Output the (X, Y) coordinate of the center of the cell containing the given text.  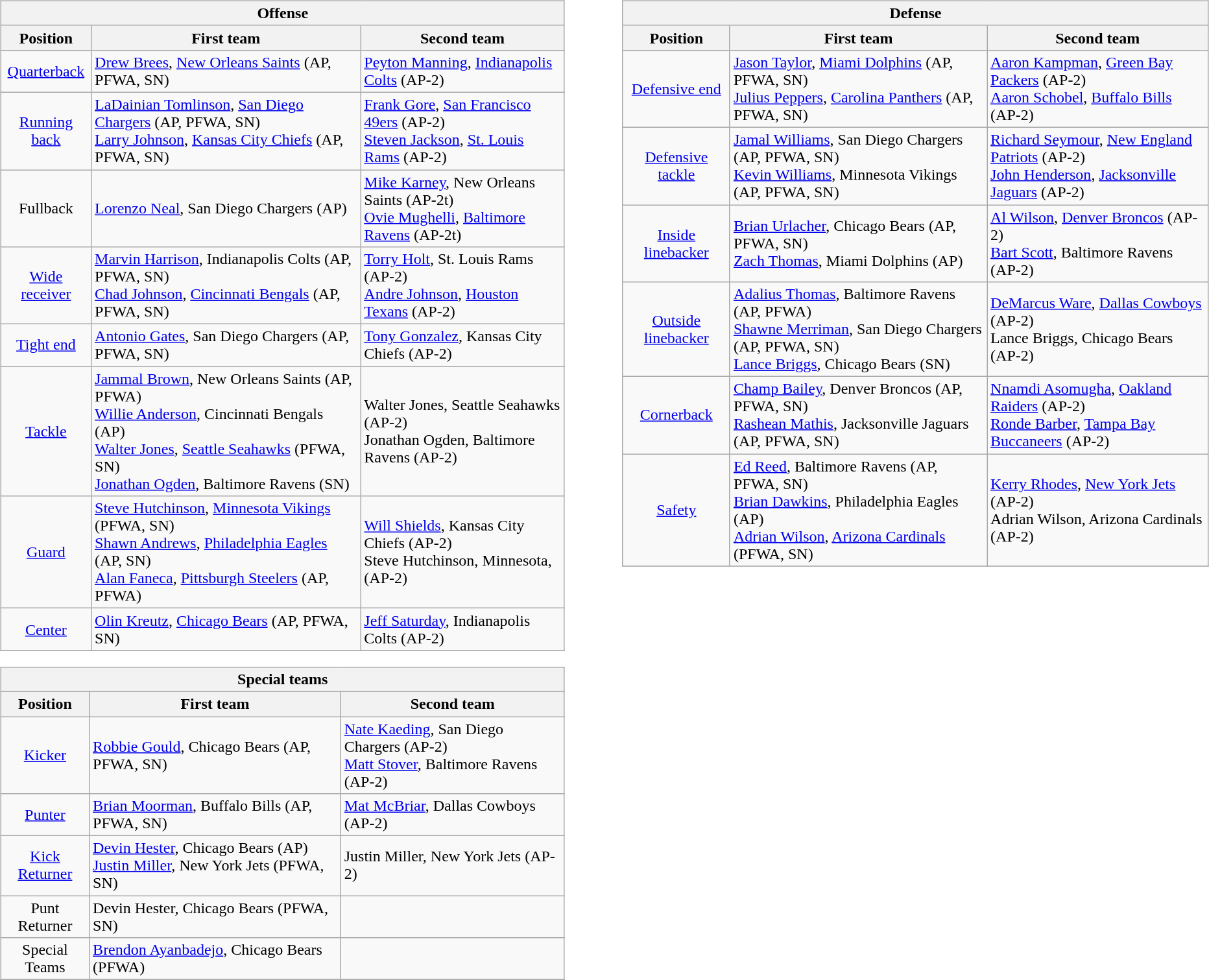
Inside linebacker (676, 244)
Nnamdi Asomugha, Oakland Raiders (AP-2) Ronde Barber, Tampa Bay Buccaneers (AP-2) (1097, 415)
Tony Gonzalez, Kansas City Chiefs (AP-2) (462, 345)
Defensive end (676, 88)
DeMarcus Ware, Dallas Cowboys (AP-2) Lance Briggs, Chicago Bears (AP-2) (1097, 329)
Jason Taylor, Miami Dolphins (AP, PFWA, SN) Julius Peppers, Carolina Panthers (AP, PFWA, SN) (858, 88)
Marvin Harrison, Indianapolis Colts (AP, PFWA, SN) Chad Johnson, Cincinnati Bengals (AP, PFWA, SN) (226, 285)
Aaron Kampman, Green Bay Packers (AP-2) Aaron Schobel, Buffalo Bills (AP-2) (1097, 88)
Champ Bailey, Denver Broncos (AP, PFWA, SN) Rashean Mathis, Jacksonville Jaguars (AP, PFWA, SN) (858, 415)
Brendon Ayanbadejo, Chicago Bears (PFWA) (215, 959)
Safety (676, 510)
Robbie Gould, Chicago Bears (AP, PFWA, SN) (215, 755)
Kerry Rhodes, New York Jets (AP-2) Adrian Wilson, Arizona Cardinals (AP-2) (1097, 510)
Devin Hester, Chicago Bears (PFWA, SN) (215, 917)
Fullback (45, 209)
Drew Brees, New Orleans Saints (AP, PFWA, SN) (226, 71)
Punt Returner (45, 917)
Lorenzo Neal, San Diego Chargers (AP) (226, 209)
Offense (283, 13)
Wide receiver (45, 285)
Peyton Manning, Indianapolis Colts (AP-2) (462, 71)
Jeff Saturday, Indianapolis Colts (AP-2) (462, 629)
Will Shields, Kansas City Chiefs (AP-2) Steve Hutchinson, Minnesota, (AP-2) (462, 553)
Walter Jones, Seattle Seahawks (AP-2) Jonathan Ogden, Baltimore Ravens (AP-2) (462, 431)
Jamal Williams, San Diego Chargers (AP, PFWA, SN) Kevin Williams, Minnesota Vikings (AP, PFWA, SN) (858, 166)
Nate Kaeding, San Diego Chargers (AP-2) Matt Stover, Baltimore Ravens (AP-2) (453, 755)
Defense (916, 13)
Antonio Gates, San Diego Chargers (AP, PFWA, SN) (226, 345)
Brian Moorman, Buffalo Bills (AP, PFWA, SN) (215, 815)
Adalius Thomas, Baltimore Ravens (AP, PFWA) Shawne Merriman, San Diego Chargers (AP, PFWA, SN) Lance Briggs, Chicago Bears (SN) (858, 329)
Al Wilson, Denver Broncos (AP-2) Bart Scott, Baltimore Ravens (AP-2) (1097, 244)
Ed Reed, Baltimore Ravens (AP, PFWA, SN) Brian Dawkins, Philadelphia Eagles (AP) Adrian Wilson, Arizona Cardinals (PFWA, SN) (858, 510)
Tackle (45, 431)
Devin Hester, Chicago Bears (AP) Justin Miller, New York Jets (PFWA, SN) (215, 866)
Mat McBriar, Dallas Cowboys (AP-2) (453, 815)
Special Teams (45, 959)
Olin Kreutz, Chicago Bears (AP, PFWA, SN) (226, 629)
Justin Miller, New York Jets (AP-2) (453, 866)
Kick Returner (45, 866)
Mike Karney, New Orleans Saints (AP-2t)Ovie Mughelli, Baltimore Ravens (AP-2t) (462, 209)
Steve Hutchinson, Minnesota Vikings (PFWA, SN) Shawn Andrews, Philadelphia Eagles (AP, SN) Alan Faneca, Pittsburgh Steelers (AP, PFWA) (226, 553)
Defensive tackle (676, 166)
Torry Holt, St. Louis Rams (AP-2) Andre Johnson, Houston Texans (AP-2) (462, 285)
LaDainian Tomlinson, San Diego Chargers (AP, PFWA, SN) Larry Johnson, Kansas City Chiefs (AP, PFWA, SN) (226, 131)
Frank Gore, San Francisco 49ers (AP-2) Steven Jackson, St. Louis Rams (AP-2) (462, 131)
Cornerback (676, 415)
Tight end (45, 345)
Kicker (45, 755)
Running back (45, 131)
Outside linebacker (676, 329)
Richard Seymour, New England Patriots (AP-2) John Henderson, Jacksonville Jaguars (AP-2) (1097, 166)
Brian Urlacher, Chicago Bears (AP, PFWA, SN) Zach Thomas, Miami Dolphins (AP) (858, 244)
Special teams (283, 679)
Center (45, 629)
Guard (45, 553)
Punter (45, 815)
Quarterback (45, 71)
